Determine the (x, y) coordinate at the center of the cell enclosing the given text.  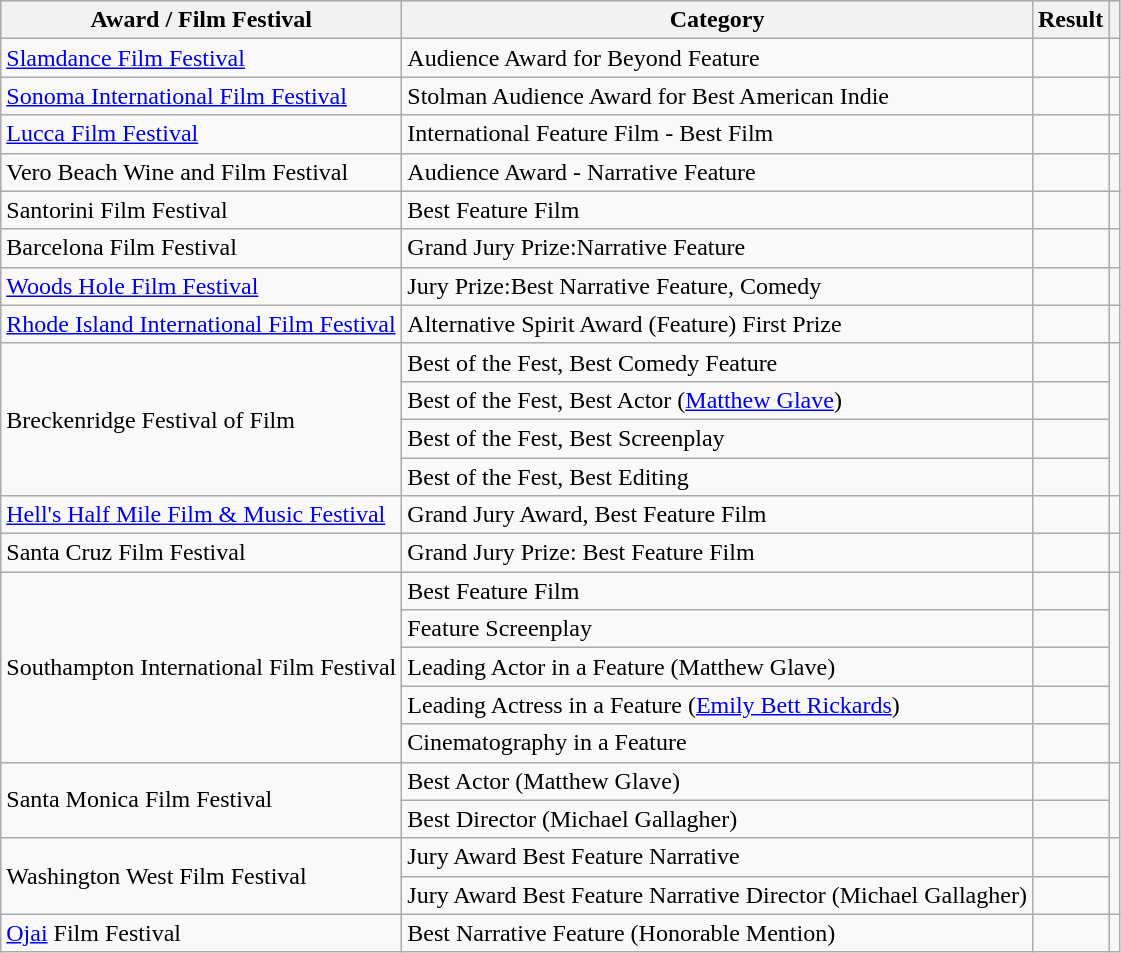
International Feature Film - Best Film (718, 134)
Cinematography in a Feature (718, 743)
Hell's Half Mile Film & Music Festival (202, 515)
Santa Cruz Film Festival (202, 553)
Best of the Fest, Best Comedy Feature (718, 362)
Best Director (Michael Gallagher) (718, 819)
Grand Jury Prize:Narrative Feature (718, 248)
Best of the Fest, Best Screenplay (718, 438)
Leading Actress in a Feature (Emily Bett Rickards) (718, 705)
Ojai Film Festival (202, 933)
Best Narrative Feature (Honorable Mention) (718, 933)
Leading Actor in a Feature (Matthew Glave) (718, 667)
Grand Jury Prize: Best Feature Film (718, 553)
Southampton International Film Festival (202, 667)
Best Actor (Matthew Glave) (718, 781)
Sonoma International Film Festival (202, 96)
Audience Award - Narrative Feature (718, 172)
Result (1070, 20)
Rhode Island International Film Festival (202, 324)
Lucca Film Festival (202, 134)
Woods Hole Film Festival (202, 286)
Barcelona Film Festival (202, 248)
Best of the Fest, Best Editing (718, 477)
Washington West Film Festival (202, 876)
Breckenridge Festival of Film (202, 419)
Jury Prize:Best Narrative Feature, Comedy (718, 286)
Jury Award Best Feature Narrative Director (Michael Gallagher) (718, 895)
Audience Award for Beyond Feature (718, 58)
Grand Jury Award, Best Feature Film (718, 515)
Santorini Film Festival (202, 210)
Best of the Fest, Best Actor (Matthew Glave) (718, 400)
Slamdance Film Festival (202, 58)
Stolman Audience Award for Best American Indie (718, 96)
Santa Monica Film Festival (202, 800)
Category (718, 20)
Feature Screenplay (718, 629)
Vero Beach Wine and Film Festival (202, 172)
Alternative Spirit Award (Feature) First Prize (718, 324)
Award / Film Festival (202, 20)
Jury Award Best Feature Narrative (718, 857)
